Provide the [X, Y] coordinate of the cell's center where the given text is located.  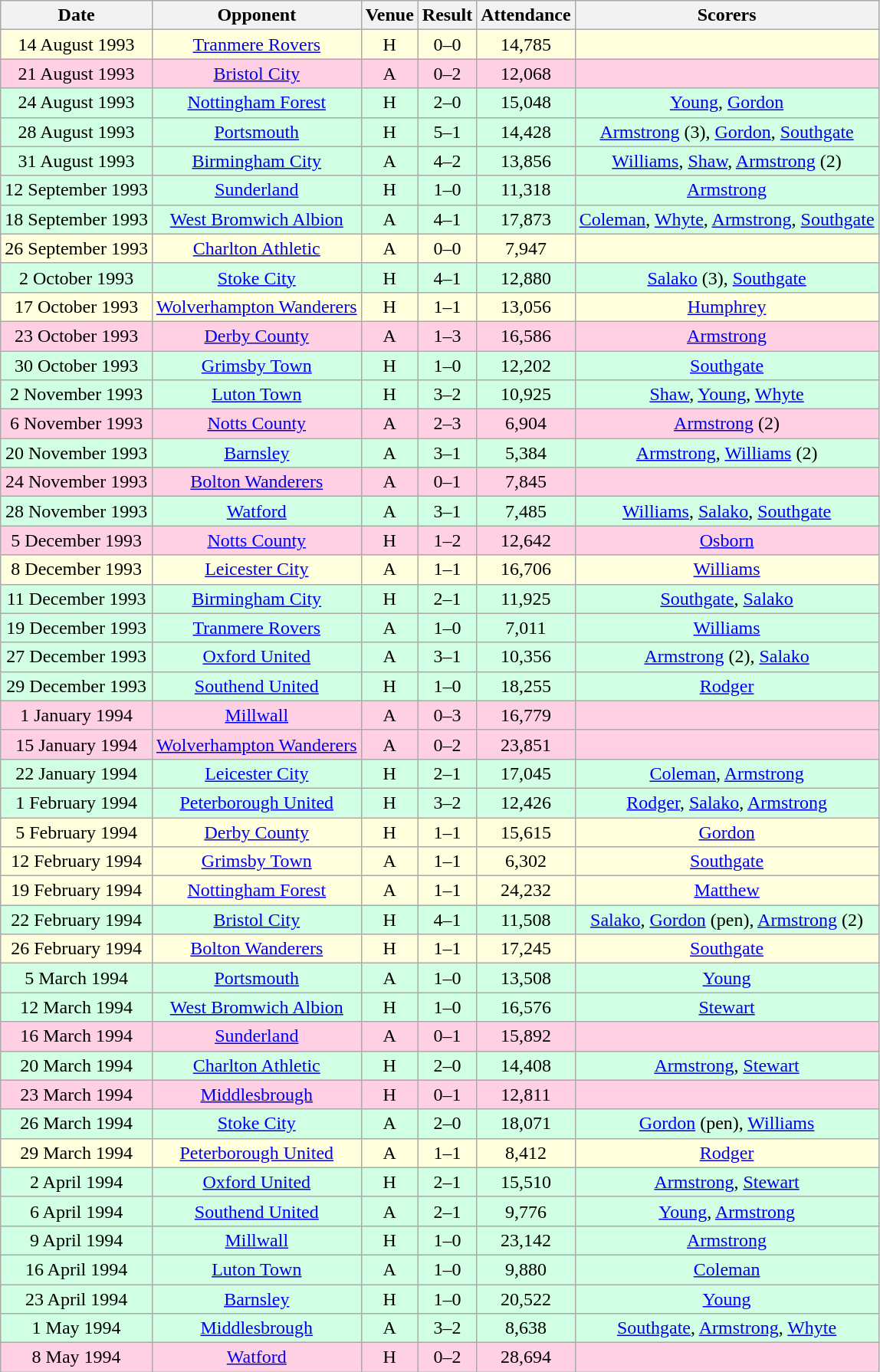
Humphrey [727, 307]
Coleman, Whyte, Armstrong, Southgate [727, 219]
Southgate, Armstrong, Whyte [727, 1328]
28,694 [526, 1357]
Gordon [727, 832]
Attendance [526, 15]
17,045 [526, 773]
10,356 [526, 657]
12,642 [526, 540]
14,785 [526, 44]
23 October 1993 [77, 336]
12 March 1994 [77, 1007]
24,232 [526, 891]
13,508 [526, 978]
Matthew [727, 891]
12,426 [526, 803]
1–2 [447, 540]
8,638 [526, 1328]
12,811 [526, 1095]
13,056 [526, 307]
19 December 1993 [77, 628]
Stewart [727, 1007]
Armstrong, Williams (2) [727, 453]
16,706 [526, 569]
16 March 1994 [77, 1036]
8 May 1994 [77, 1357]
15,892 [526, 1036]
Scorers [727, 15]
Young, Armstrong [727, 1211]
Southgate, Salako [727, 599]
31 August 1993 [77, 161]
23,142 [526, 1240]
12 February 1994 [77, 862]
Young, Gordon [727, 103]
16,576 [526, 1007]
17,245 [526, 949]
6 November 1993 [77, 424]
12,202 [526, 366]
30 October 1993 [77, 366]
12,068 [526, 74]
Williams, Shaw, Armstrong (2) [727, 161]
5 February 1994 [77, 832]
9,776 [526, 1211]
26 February 1994 [77, 949]
23 March 1994 [77, 1095]
2 April 1994 [77, 1182]
12,880 [526, 277]
6 April 1994 [77, 1211]
17 October 1993 [77, 307]
16 April 1994 [77, 1269]
6,904 [526, 424]
28 August 1993 [77, 132]
5 March 1994 [77, 978]
Armstrong (3), Gordon, Southgate [727, 132]
8,412 [526, 1153]
Venue [389, 15]
6,302 [526, 862]
1–3 [447, 336]
5–1 [447, 132]
9 April 1994 [77, 1240]
19 February 1994 [77, 891]
Williams, Salako, Southgate [727, 511]
Date [77, 15]
7,011 [526, 628]
Salako (3), Southgate [727, 277]
16,779 [526, 715]
29 December 1993 [77, 686]
11 December 1993 [77, 599]
8 December 1993 [77, 569]
11,318 [526, 190]
Osborn [727, 540]
15,048 [526, 103]
16,586 [526, 336]
2 November 1993 [77, 395]
7,845 [526, 482]
22 January 1994 [77, 773]
21 August 1993 [77, 74]
Armstrong (2), Salako [727, 657]
Rodger, Salako, Armstrong [727, 803]
Coleman [727, 1269]
5 December 1993 [77, 540]
10,925 [526, 395]
20 November 1993 [77, 453]
Salako, Gordon (pen), Armstrong (2) [727, 920]
14,428 [526, 132]
14,408 [526, 1065]
15 January 1994 [77, 744]
18 September 1993 [77, 219]
18,255 [526, 686]
Coleman, Armstrong [727, 773]
22 February 1994 [77, 920]
24 August 1993 [77, 103]
7,485 [526, 511]
23 April 1994 [77, 1299]
13,856 [526, 161]
Gordon (pen), Williams [727, 1124]
20 March 1994 [77, 1065]
15,615 [526, 832]
17,873 [526, 219]
2–3 [447, 424]
12 September 1993 [77, 190]
26 September 1993 [77, 248]
14 August 1993 [77, 44]
28 November 1993 [77, 511]
0–3 [447, 715]
Shaw, Young, Whyte [727, 395]
4–2 [447, 161]
5,384 [526, 453]
9,880 [526, 1269]
1 May 1994 [77, 1328]
15,510 [526, 1182]
20,522 [526, 1299]
29 March 1994 [77, 1153]
24 November 1993 [77, 482]
11,925 [526, 599]
26 March 1994 [77, 1124]
18,071 [526, 1124]
Armstrong (2) [727, 424]
27 December 1993 [77, 657]
Opponent [256, 15]
2 October 1993 [77, 277]
Result [447, 15]
11,508 [526, 920]
23,851 [526, 744]
1 February 1994 [77, 803]
1 January 1994 [77, 715]
7,947 [526, 248]
